Determine the [x, y] coordinate at the center of the cell enclosing the given text.  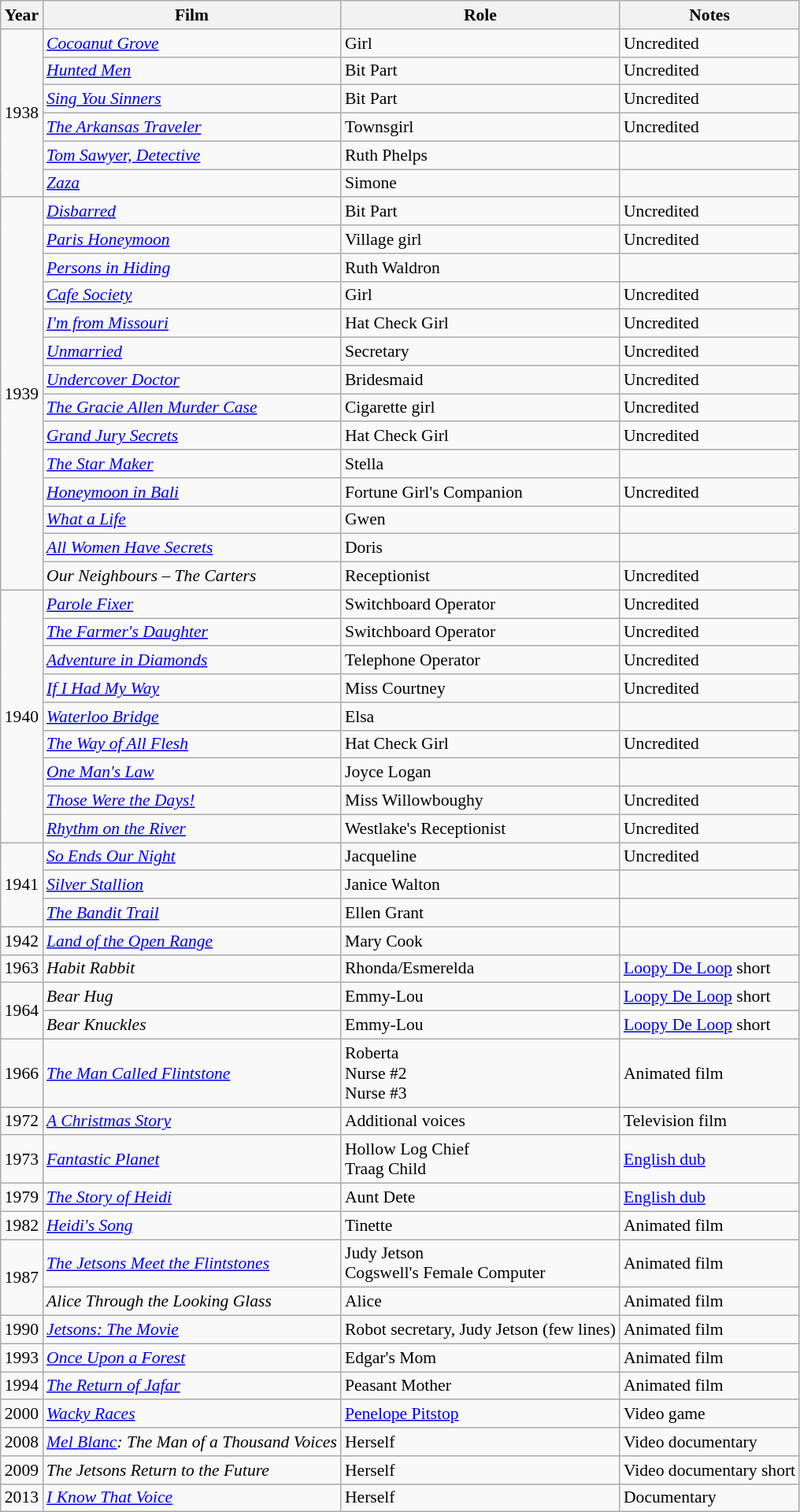
Habit Rabbit [192, 969]
Hunted Men [192, 71]
Rhonda/Esmerelda [480, 969]
Grand Jury Secrets [192, 436]
What a Life [192, 520]
Undercover Doctor [192, 380]
2000 [22, 1414]
1963 [22, 969]
Simone [480, 183]
Receptionist [480, 576]
Robot secretary, Judy Jetson (few lines) [480, 1330]
1964 [22, 1011]
Bridesmaid [480, 380]
Those Were the Days! [192, 801]
Alice Through the Looking Glass [192, 1302]
Gwen [480, 520]
Townsgirl [480, 128]
Joyce Logan [480, 773]
1972 [22, 1121]
Miss Courtney [480, 688]
The Arkansas Traveler [192, 128]
The Way of All Flesh [192, 744]
Hollow Log ChiefTraag Child [480, 1159]
Sing You Sinners [192, 99]
Video documentary [709, 1442]
Rhythm on the River [192, 828]
Jetsons: The Movie [192, 1330]
So Ends Our Night [192, 857]
Westlake's Receptionist [480, 828]
Waterloo Bridge [192, 717]
Fantastic Planet [192, 1159]
One Man's Law [192, 773]
The Star Maker [192, 464]
Paris Honeymoon [192, 239]
Zaza [192, 183]
2008 [22, 1442]
1982 [22, 1225]
Secretary [480, 352]
2009 [22, 1470]
Tinette [480, 1225]
The Gracie Allen Murder Case [192, 408]
I'm from Missouri [192, 324]
Heidi's Song [192, 1225]
The Jetsons Meet the Flintstones [192, 1263]
Jacqueline [480, 857]
Disbarred [192, 212]
2013 [22, 1498]
Role [480, 15]
Video documentary short [709, 1470]
Judy JetsonCogswell's Female Computer [480, 1263]
1966 [22, 1073]
Our Neighbours – The Carters [192, 576]
1993 [22, 1358]
Miss Willowboughy [480, 801]
If I Had My Way [192, 688]
Additional voices [480, 1121]
Land of the Open Range [192, 941]
Mary Cook [480, 941]
The Man Called Flintstone [192, 1073]
1942 [22, 941]
A Christmas Story [192, 1121]
Mel Blanc: The Man of a Thousand Voices [192, 1442]
The Return of Jafar [192, 1386]
All Women Have Secrets [192, 548]
Bear Hug [192, 997]
Janice Walton [480, 885]
1939 [22, 394]
1994 [22, 1386]
Edgar's Mom [480, 1358]
Aunt Dete [480, 1198]
1979 [22, 1198]
The Farmer's Daughter [192, 632]
Telephone Operator [480, 661]
1938 [22, 113]
1973 [22, 1159]
Doris [480, 548]
Honeymoon in Bali [192, 492]
1941 [22, 885]
Persons in Hiding [192, 268]
Television film [709, 1121]
Cocoanut Grove [192, 43]
Elsa [480, 717]
Silver Stallion [192, 885]
Ellen Grant [480, 913]
Penelope Pitstop [480, 1414]
The Bandit Trail [192, 913]
Adventure in Diamonds [192, 661]
Fortune Girl's Companion [480, 492]
Cafe Society [192, 295]
Stella [480, 464]
Unmarried [192, 352]
Alice [480, 1302]
The Jetsons Return to the Future [192, 1470]
Notes [709, 15]
Wacky Races [192, 1414]
1940 [22, 717]
Year [22, 15]
Film [192, 15]
Ruth Waldron [480, 268]
1990 [22, 1330]
Cigarette girl [480, 408]
1987 [22, 1277]
Tom Sawyer, Detective [192, 155]
RobertaNurse #2Nurse #3 [480, 1073]
Peasant Mother [480, 1386]
The Story of Heidi [192, 1198]
Documentary [709, 1498]
Parole Fixer [192, 604]
Video game [709, 1414]
Village girl [480, 239]
Ruth Phelps [480, 155]
Once Upon a Forest [192, 1358]
Bear Knuckles [192, 1025]
I Know That Voice [192, 1498]
